Pinpoint the cell where the given text exists, returning its [X, Y] midpoint coordinate. 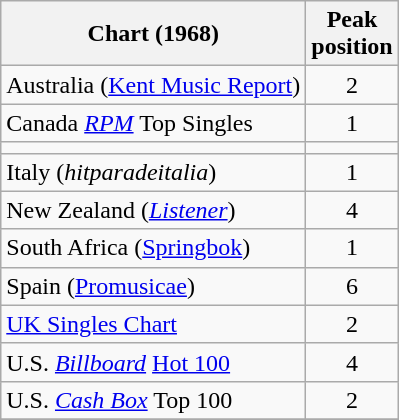
6 [352, 286]
New Zealand (Listener) [154, 210]
U.S. Billboard Hot 100 [154, 362]
U.S. Cash Box Top 100 [154, 400]
Chart (1968) [154, 34]
South Africa (Springbok) [154, 248]
Peakposition [352, 34]
Canada RPM Top Singles [154, 123]
Italy (hitparadeitalia) [154, 172]
UK Singles Chart [154, 324]
Australia (Kent Music Report) [154, 85]
Spain (Promusicae) [154, 286]
